Detect which cell encompasses the target text, then output its (X, Y) center coordinate. 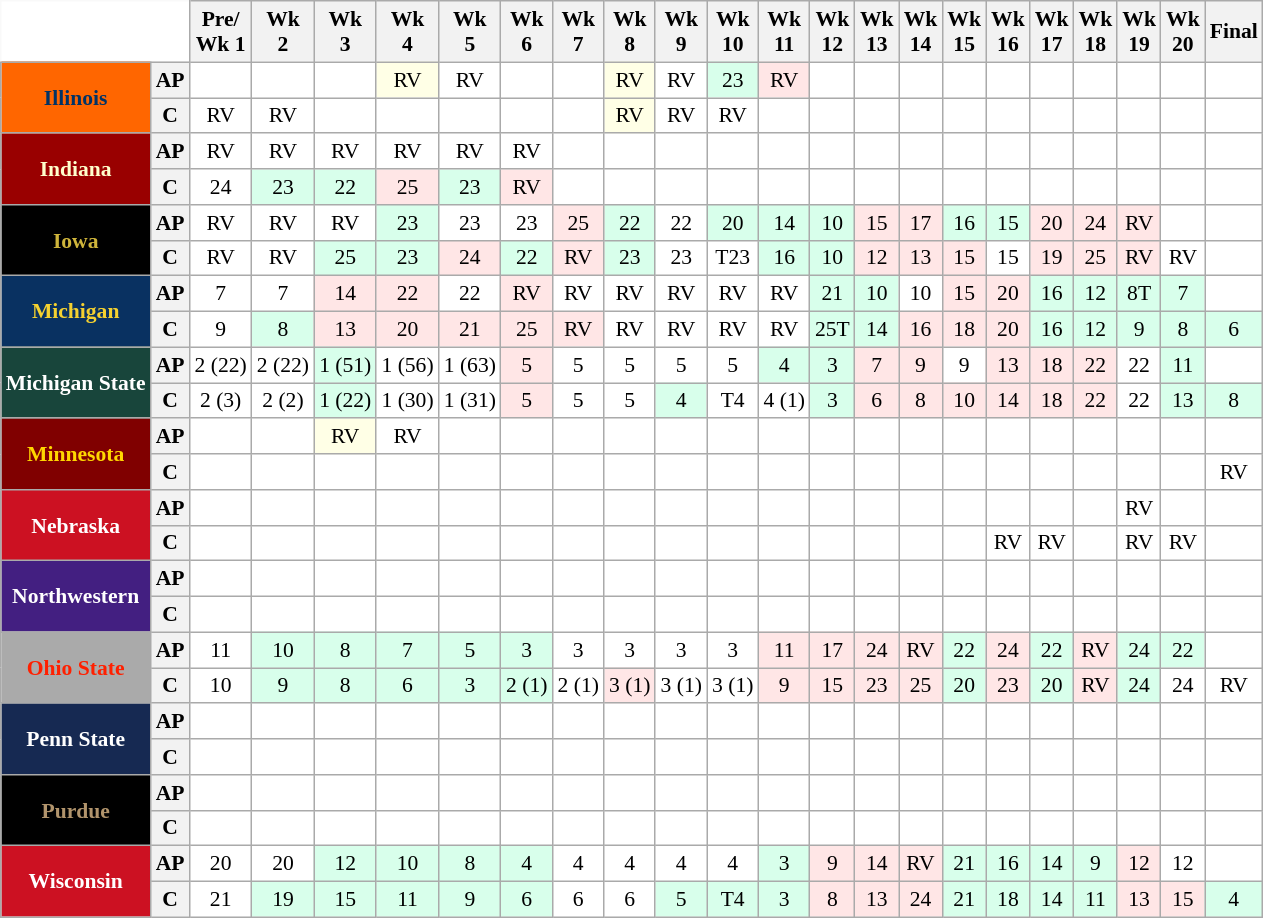
Penn State (76, 740)
Wk6 (526, 32)
Wk19 (1139, 32)
Wk3 (345, 32)
Wk13 (877, 32)
1 (51) (345, 365)
Wk7 (578, 32)
Wk10 (732, 32)
Ohio State (76, 668)
Wk4 (407, 32)
Wk11 (784, 32)
Wk18 (1096, 32)
Wisconsin (76, 882)
Purdue (76, 810)
Wk17 (1052, 32)
Nebraska (76, 526)
Indiana (76, 170)
T23 (732, 258)
Pre/Wk 1 (220, 32)
Wk5 (470, 32)
8T (1139, 294)
Michigan State (76, 382)
Illinois (76, 98)
Wk12 (832, 32)
Wk8 (630, 32)
Wk15 (964, 32)
2 (3) (220, 401)
Wk16 (1008, 32)
2 (2) (283, 401)
4 (1) (784, 401)
25T (832, 330)
Michigan (76, 312)
Wk2 (283, 32)
Wk9 (680, 32)
Iowa (76, 240)
Minnesota (76, 454)
1 (30) (407, 401)
1 (31) (470, 401)
Wk14 (921, 32)
Northwestern (76, 596)
1 (56) (407, 365)
1 (63) (470, 365)
1 (22) (345, 401)
Wk20 (1183, 32)
Final (1234, 32)
